Find where the given text appears and provide that cell's center as (x, y) coordinate. 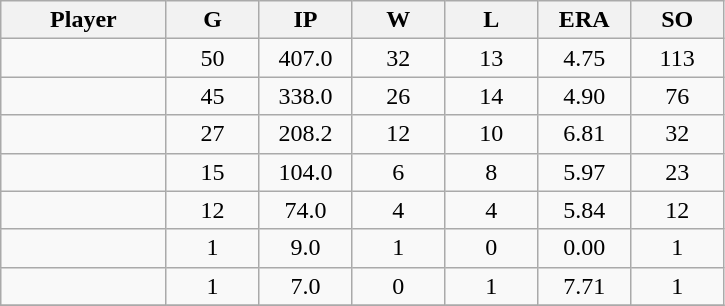
8 (492, 172)
76 (678, 96)
L (492, 20)
338.0 (306, 96)
407.0 (306, 58)
5.97 (584, 172)
104.0 (306, 172)
27 (212, 134)
G (212, 20)
13 (492, 58)
50 (212, 58)
SO (678, 20)
0.00 (584, 248)
23 (678, 172)
4.75 (584, 58)
208.2 (306, 134)
7.71 (584, 286)
W (398, 20)
15 (212, 172)
14 (492, 96)
26 (398, 96)
45 (212, 96)
9.0 (306, 248)
10 (492, 134)
6.81 (584, 134)
6 (398, 172)
113 (678, 58)
5.84 (584, 210)
ERA (584, 20)
7.0 (306, 286)
IP (306, 20)
74.0 (306, 210)
4.90 (584, 96)
Player (84, 20)
